Pinpoint the cell where the given text exists, returning its (x, y) midpoint coordinate. 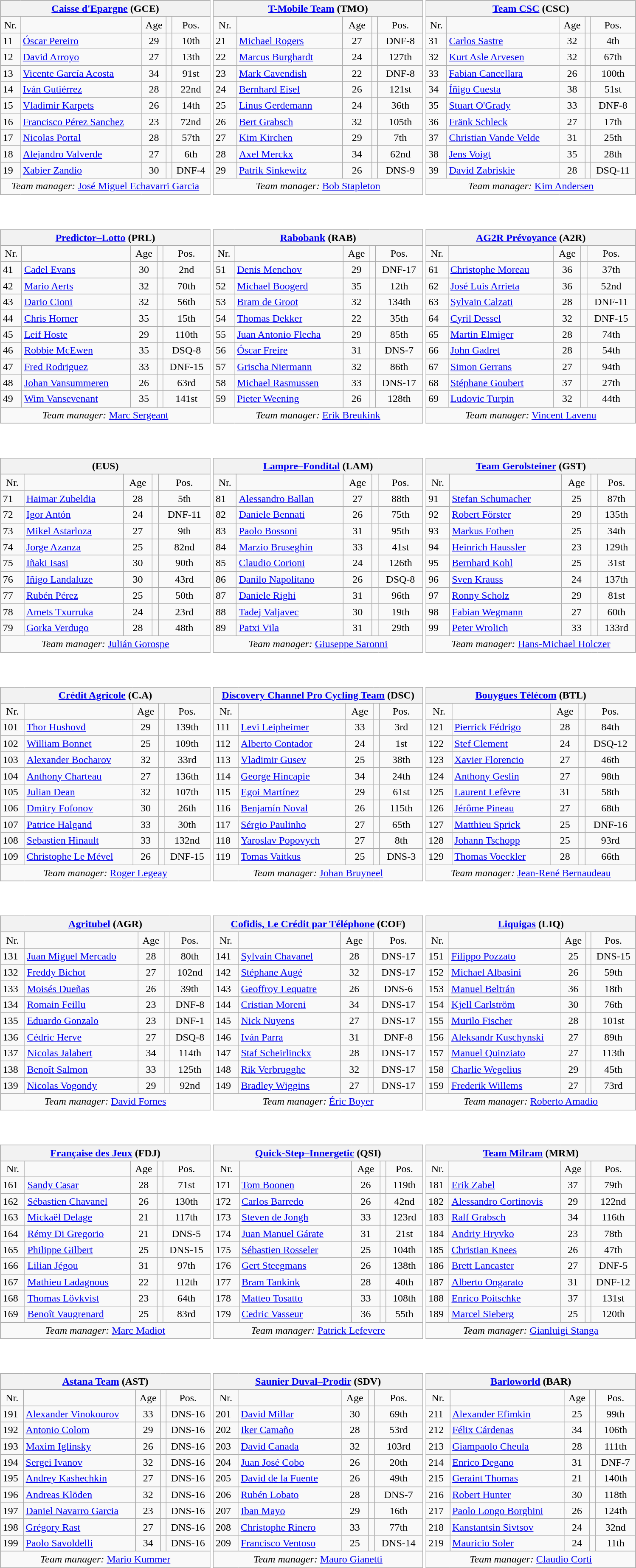
Michael Rasmussen (289, 383)
18th (613, 988)
149 (226, 1086)
27th (611, 383)
Juan Manuel Gárate (295, 1234)
Bert Grabsch (290, 122)
183 (437, 1217)
Geoffroy Lequatre (290, 988)
198 (12, 1527)
Stuart O'Grady (503, 106)
110th (187, 334)
Kim Kirchen (290, 138)
Gorka Verdugo (73, 628)
87th (616, 499)
201 (226, 1414)
(EUS) (105, 466)
DNF-5 (613, 1266)
Sylvain Chavanel (290, 956)
Team manager: Bob Stapleton (318, 186)
55 (224, 334)
43 (11, 302)
Française des Jeux (FDJ) (105, 1153)
Rik Verbrugghe (290, 1069)
Thomas Dekker (289, 318)
Cofidis, Le Crédit par Téléphone (COF) (318, 924)
118 (226, 841)
Carlos Sastre (503, 41)
112th (186, 1282)
DNF-12 (613, 1282)
Team manager: Roger Legeay (105, 873)
Cedric Vasseur (295, 1314)
Iker Camaño (290, 1430)
Óscar Freire (289, 351)
163 (13, 1217)
84th (611, 727)
67th (613, 57)
Ludovic Turpin (501, 399)
132 (13, 972)
Félix Cárdenas (507, 1430)
Nicolas Jalabert (82, 1053)
133 (13, 988)
Julian Dean (79, 792)
68th (611, 808)
Antonio Colom (79, 1430)
23rd (184, 611)
92 (437, 515)
Axel Merckx (290, 154)
2nd (187, 270)
41st (401, 547)
73rd (613, 1086)
7th (400, 138)
49 (11, 399)
76 (12, 579)
Filippo Pozzato (505, 956)
99 (437, 628)
Marcus Burghardt (290, 57)
105 (12, 792)
10th (191, 41)
Francisco Ventoso (290, 1543)
58th (611, 792)
13 (10, 73)
126th (401, 563)
108th (404, 1298)
Team manager: José Miguel Echavarri Garcia (105, 186)
86th (399, 367)
Christian Knees (505, 1250)
Quick-Step–Innergetic (QSI) (318, 1153)
48 (11, 383)
55th (404, 1314)
18 (10, 154)
Nick Nuyens (290, 1021)
29th (401, 628)
Anthony Geslin (502, 776)
171 (226, 1185)
107 (12, 825)
196 (12, 1495)
Iñigo Landaluze (73, 579)
137 (13, 1053)
101st (613, 1021)
Matteo Tosatto (295, 1298)
64 (437, 318)
85 (225, 563)
166 (13, 1266)
85th (399, 334)
114th (190, 1053)
67 (437, 367)
Wim Vansevenant (76, 399)
144 (226, 1005)
Iván Parra (290, 1037)
Team manager: Giuseppe Saronni (318, 644)
Alexander Efimkin (507, 1414)
191 (12, 1414)
62nd (400, 154)
89 (225, 628)
129th (616, 547)
74 (12, 547)
147 (226, 1053)
130th (186, 1201)
Staf Scheirlinckx (290, 1053)
Igor Antón (73, 515)
Predictor–Lotto (PRL) (105, 237)
DNS-3 (401, 857)
214 (438, 1462)
Benjamín Noval (292, 808)
131st (613, 1298)
Bradley Wiggins (290, 1086)
42nd (404, 1201)
Paolo Bossoni (290, 531)
Mauricio Soler (507, 1543)
Team manager: Kim Andersen (531, 186)
Rubén Lobato (290, 1495)
Mickaël Delage (78, 1217)
Kurt Asle Arvesen (503, 57)
145 (226, 1021)
11th (616, 1543)
Alexander Vinokourov (79, 1414)
97th (186, 1266)
Crédit Agricole (C.A) (105, 695)
Agritubel (AGR) (105, 924)
176 (226, 1266)
128 (439, 841)
Michael Rogers (290, 41)
56 (224, 351)
132nd (187, 841)
Sergei Ivanov (79, 1462)
Team manager: Marc Sergeant (105, 415)
28th (613, 154)
102nd (190, 972)
Team Gerolsteiner (GST) (531, 466)
167 (13, 1282)
81st (616, 595)
81 (225, 499)
Dario Cioni (76, 302)
Discovery Channel Pro Cycling Team (DSC) (318, 695)
Francisco Pérez Sanchez (81, 122)
Amets Txurruka (73, 611)
95th (401, 531)
42 (11, 286)
Ronny Scholz (506, 595)
14 (10, 90)
207 (226, 1511)
129 (439, 857)
146 (226, 1037)
Benoît Salmon (82, 1069)
Robbie McEwen (76, 351)
3rd (401, 727)
Michael Boogerd (289, 286)
DNF-16 (611, 825)
102 (12, 743)
Bouygues Télécom (BTL) (531, 695)
88 (225, 611)
Rubén Pérez (73, 595)
61 (437, 270)
Leif Hoste (76, 334)
45 (11, 334)
Fred Rodriguez (76, 367)
83 (225, 531)
Cadel Evans (76, 270)
Erik Zabel (505, 1185)
Xabier Zandio (81, 170)
Cyril Dessel (501, 318)
108 (12, 841)
70th (187, 286)
Enrico Poitschke (505, 1298)
212 (438, 1430)
53rd (399, 1430)
59 (224, 399)
Tomas Vaitkus (292, 857)
David de la Fuente (290, 1478)
DNF-1 (190, 1021)
156 (437, 1037)
Enrico Degano (507, 1462)
Team manager: Mauro Gianetti (318, 1559)
4th (613, 41)
Vicente García Acosta (81, 73)
100th (613, 73)
Michael Albasini (505, 972)
Team manager: Patrick Lefevere (318, 1330)
82 (225, 515)
Cristian Moreni (290, 1005)
Sérgio Paulinho (292, 825)
Team manager: David Fornes (105, 1102)
103rd (399, 1446)
Team Milram (MRM) (531, 1153)
Stefan Schumacher (506, 499)
79th (613, 1185)
164 (13, 1234)
Team manager: Claudio Corti (531, 1559)
54th (611, 351)
75th (401, 515)
71 (12, 499)
169 (13, 1314)
52 (224, 286)
43rd (184, 579)
Fabian Wegmann (506, 611)
Geraint Thomas (507, 1478)
192 (12, 1430)
121st (400, 90)
184 (437, 1234)
99th (616, 1414)
25th (613, 138)
Barloworld (BAR) (531, 1382)
34th (616, 531)
Team manager: Marc Madiot (105, 1330)
31st (616, 563)
202 (226, 1430)
90th (184, 563)
Vladimir Gusev (292, 760)
Johan Vansummeren (76, 383)
151 (437, 956)
6th (191, 154)
69th (399, 1414)
115th (401, 808)
103 (12, 760)
218 (438, 1527)
1st (401, 743)
205 (226, 1478)
Fränk Schleck (503, 122)
74th (611, 334)
16 (10, 122)
Rémy Di Gregorio (78, 1234)
51st (613, 90)
Alberto Contador (292, 743)
Thomas Voeckler (502, 857)
Robert Förster (506, 515)
Stéphane Augé (290, 972)
Alessandro Cortinovis (505, 1201)
125th (190, 1069)
DNF-17 (399, 270)
199 (12, 1543)
148 (226, 1069)
Iván Gutiérrez (81, 90)
Christophe Moreau (501, 270)
Team manager: Roberto Amadio (531, 1102)
Philippe Gilbert (78, 1250)
59th (613, 972)
177 (226, 1282)
33rd (187, 760)
Patrice Halgand (79, 825)
9th (184, 531)
53 (224, 302)
Christian Vande Velde (503, 138)
159 (437, 1086)
101 (12, 727)
Thor Hushovd (79, 727)
57th (191, 138)
Iñaki Isasi (73, 563)
72nd (191, 122)
Brett Lancaster (505, 1266)
86 (225, 579)
188 (437, 1298)
139 (13, 1086)
32nd (616, 1527)
56th (187, 302)
165 (13, 1250)
203 (226, 1446)
143 (226, 988)
Kanstantsin Sivtsov (507, 1527)
107th (187, 792)
Sébastien Rosseler (295, 1250)
Paolo Longo Borghini (507, 1511)
26th (187, 808)
David Millar (290, 1414)
DSQ-11 (613, 170)
135th (616, 515)
17th (613, 122)
Alessandro Ballan (290, 499)
89th (613, 1037)
136 (13, 1037)
Team manager: Vincent Lavenu (531, 415)
Alejandro Valverde (81, 154)
Team manager: Jean-René Bernaudeau (531, 873)
157 (437, 1053)
Nicolas Vogondy (82, 1086)
Patrik Sinkewitz (290, 170)
78th (613, 1234)
Sébastien Chavanel (78, 1201)
84 (225, 547)
116th (613, 1217)
15 (10, 106)
David Zabriskie (503, 170)
209 (226, 1543)
Charlie Wegelius (505, 1069)
123 (439, 760)
Johann Tschopp (502, 841)
Team manager: Erik Breukink (318, 415)
79 (12, 628)
182 (437, 1201)
John Gadret (501, 351)
20th (399, 1462)
Laurent Lefèvre (502, 792)
60th (616, 611)
DSQ-12 (611, 743)
122nd (613, 1201)
40th (404, 1282)
211 (438, 1414)
47th (613, 1250)
134th (399, 302)
45th (613, 1069)
Bram Tankink (295, 1282)
Stef Clement (502, 743)
Frederik Willems (505, 1086)
162 (13, 1201)
Thomas Lövkvist (78, 1298)
140th (616, 1478)
12th (399, 286)
64th (186, 1298)
88th (401, 499)
13th (191, 57)
92nd (190, 1086)
131 (13, 956)
138 (13, 1069)
Daniele Righi (290, 595)
73 (12, 531)
Grischa Niermann (289, 367)
Rabobank (RAB) (318, 237)
49th (399, 1478)
Andriy Hryvko (505, 1234)
Martin Elmiger (501, 334)
189 (437, 1314)
97 (437, 595)
78 (12, 611)
116 (226, 808)
112 (226, 743)
Eduardo Gonzalo (82, 1021)
63rd (187, 383)
Íñigo Cuesta (503, 90)
158 (437, 1069)
Simon Gerrans (501, 367)
Haimar Zubeldia (73, 499)
93 (437, 531)
Team manager: Éric Boyer (318, 1102)
104th (404, 1250)
Murilo Fischer (505, 1021)
105th (400, 122)
15th (187, 318)
Alberto Ongarato (505, 1282)
185 (437, 1250)
133rd (616, 628)
123rd (404, 1217)
Pieter Weening (289, 399)
46th (611, 760)
Iban Mayo (290, 1511)
120th (613, 1314)
187 (437, 1282)
124th (616, 1511)
119th (404, 1185)
José Luis Arrieta (501, 286)
21st (404, 1234)
136th (187, 776)
Jens Voigt (503, 154)
14th (191, 106)
DNS-6 (398, 988)
Saunier Duval–Prodir (SDV) (318, 1382)
152 (437, 972)
125 (439, 792)
DNS-14 (399, 1543)
91st (191, 73)
208 (226, 1527)
T-Mobile Team (TMO) (318, 8)
175 (226, 1250)
Juan Miguel Mercado (82, 956)
76th (613, 1005)
16th (399, 1511)
138th (404, 1266)
DNF-7 (616, 1462)
Dmitry Fofonov (79, 808)
Sandy Casar (78, 1185)
98 (437, 611)
Sebastien Hinault (79, 841)
39th (190, 988)
195 (12, 1478)
178 (226, 1298)
38th (401, 760)
153 (437, 988)
Sylvain Calzati (501, 302)
109th (187, 743)
95 (437, 563)
Juan José Cobo (290, 1462)
Liquigas (LIQ) (531, 924)
Lilian Jégou (78, 1266)
Tadej Valjavec (290, 611)
George Hincapie (292, 776)
Moisés Dueñas (82, 988)
96 (437, 579)
William Bonnet (79, 743)
142 (226, 972)
194 (12, 1462)
Gert Steegmans (295, 1266)
Óscar Pereiro (81, 41)
98th (611, 776)
121 (439, 727)
DNF-4 (191, 170)
Paolo Savoldelli (79, 1543)
Markus Fothen (506, 531)
Steven de Jongh (295, 1217)
Manuel Beltrán (505, 988)
19 (10, 170)
Matthieu Sprick (502, 825)
135 (13, 1021)
118th (616, 1495)
Anthony Charteau (79, 776)
51 (224, 270)
119 (226, 857)
DNS-9 (400, 170)
Jorge Azanza (73, 547)
127th (400, 57)
68 (437, 383)
137th (616, 579)
Heinrich Haussler (506, 547)
127 (439, 825)
44 (11, 318)
117 (226, 825)
62 (437, 286)
128th (399, 399)
Freddy Bichot (82, 972)
Robert Hunter (507, 1495)
Sven Krauss (506, 579)
71st (186, 1185)
AG2R Prévoyance (A2R) (531, 237)
Christophe Le Mével (79, 857)
57 (224, 367)
75 (12, 563)
12 (10, 57)
72 (12, 515)
94 (437, 547)
Juan Antonio Flecha (289, 334)
181 (437, 1185)
104 (12, 776)
Aleksandr Kuschynski (505, 1037)
Christophe Rinero (290, 1527)
114 (226, 776)
139th (187, 727)
141 (226, 956)
44th (611, 399)
24th (401, 776)
11 (10, 41)
Ralf Grabsch (505, 1217)
Linus Gerdemann (290, 106)
217 (438, 1511)
87 (225, 595)
122 (439, 743)
Team CSC (CSC) (531, 8)
161 (13, 1185)
Chris Horner (76, 318)
134 (13, 1005)
Mathieu Ladagnous (78, 1282)
115 (226, 792)
19th (401, 611)
173 (226, 1217)
Andrey Kashechkin (79, 1478)
106 (12, 808)
66th (611, 857)
Team manager: Johan Bruyneel (318, 873)
155 (437, 1021)
Mario Aerts (76, 286)
Denis Menchov (289, 270)
Team manager: Gianluigi Stanga (531, 1330)
Manuel Quinziato (505, 1053)
Caisse d'Epargne (GCE) (105, 8)
36th (400, 106)
63 (437, 302)
94th (611, 367)
Claudio Corioni (290, 563)
David Arroyo (81, 57)
Team manager: Hans-Michael Holczer (531, 644)
80th (190, 956)
172 (226, 1201)
69 (437, 399)
48th (184, 628)
219 (438, 1543)
Astana Team (AST) (105, 1382)
Benoît Vaugrenard (78, 1314)
17 (10, 138)
Kjell Carlström (505, 1005)
215 (438, 1478)
113 (226, 760)
Bernhard Eisel (290, 90)
39 (436, 170)
Maxim Iglinsky (79, 1446)
106th (616, 1430)
5th (184, 499)
113th (613, 1053)
174 (226, 1234)
41 (11, 270)
126 (439, 808)
Stéphane Goubert (501, 383)
Pierrick Fédrigo (502, 727)
Nicolas Portal (81, 138)
Bernhard Kohl (506, 563)
Alexander Bocharov (79, 760)
Lampre–Fondital (LAM) (318, 466)
154 (437, 1005)
Fabian Cancellara (503, 73)
Marcel Sieberg (505, 1314)
197 (12, 1511)
Mikel Astarloza (73, 531)
213 (438, 1446)
216 (438, 1495)
Yaroslav Popovych (292, 841)
Mark Cavendish (290, 73)
Bram de Groot (289, 302)
Daniel Navarro Garcia (79, 1511)
Danilo Napolitano (290, 579)
Levi Leipheimer (292, 727)
Xavier Florencio (502, 760)
52nd (611, 286)
22nd (191, 90)
179 (226, 1314)
58 (224, 383)
Tom Boonen (295, 1185)
Team manager: Julián Gorospe (105, 644)
47 (11, 367)
Daniele Bennati (290, 515)
91 (437, 499)
109 (12, 857)
Vladimir Karpets (81, 106)
54 (224, 318)
111th (616, 1446)
DNS-5 (186, 1234)
111 (226, 727)
46 (11, 351)
93rd (611, 841)
77th (399, 1527)
65 (437, 334)
8th (401, 841)
37th (611, 270)
Marzio Bruseghin (290, 547)
204 (226, 1462)
Patxi Vila (290, 628)
Andreas Klöden (79, 1495)
77 (12, 595)
50th (184, 595)
96th (401, 595)
Peter Wrolich (506, 628)
Carlos Barredo (295, 1201)
David Canada (290, 1446)
186 (437, 1266)
65th (401, 825)
82nd (184, 547)
117th (186, 1217)
83rd (186, 1314)
141st (187, 399)
61st (401, 792)
Grégory Rast (79, 1527)
124 (439, 776)
35th (399, 318)
30th (187, 825)
Giampaolo Cheula (507, 1446)
193 (12, 1446)
Jérôme Pineau (502, 808)
206 (226, 1495)
Cédric Herve (82, 1037)
Team manager: Mario Kummer (105, 1559)
168 (13, 1298)
Egoi Martínez (292, 792)
Romain Feillu (82, 1005)
66 (437, 351)
